Return (x, y) of the center of cell containing provided text 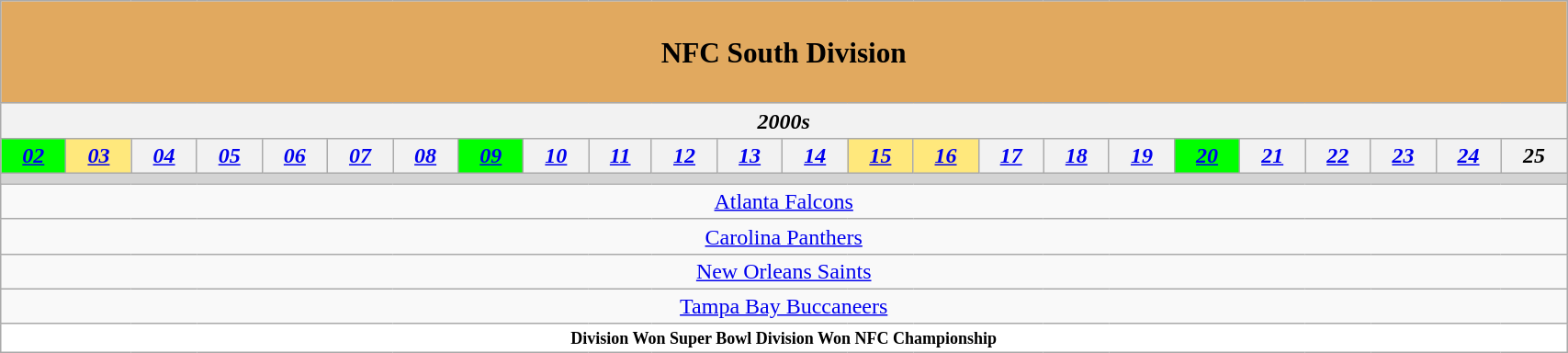
22 (1337, 155)
10 (557, 155)
15 (880, 155)
NFC South Division (784, 51)
12 (683, 155)
06 (294, 155)
New Orleans Saints (784, 271)
16 (946, 155)
Carolina Panthers (784, 236)
08 (426, 155)
24 (1468, 155)
04 (164, 155)
25 (1534, 155)
11 (620, 155)
03 (99, 155)
Atlanta Falcons (784, 201)
13 (750, 155)
20 (1207, 155)
21 (1273, 155)
02 (33, 155)
07 (360, 155)
23 (1404, 155)
19 (1141, 155)
2000s (784, 120)
18 (1077, 155)
Tampa Bay Buccaneers (784, 306)
09 (491, 155)
05 (230, 155)
17 (1010, 155)
14 (816, 155)
Division Won Super Bowl Division Won NFC Championship (784, 338)
